Return [x, y] of the center of cell containing provided text 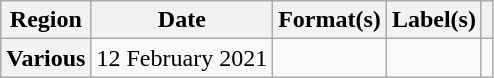
12 February 2021 [182, 58]
Label(s) [434, 20]
Various [46, 58]
Region [46, 20]
Format(s) [330, 20]
Date [182, 20]
